Return the [X, Y] coordinate for the center point of the cell that contains the specified text.  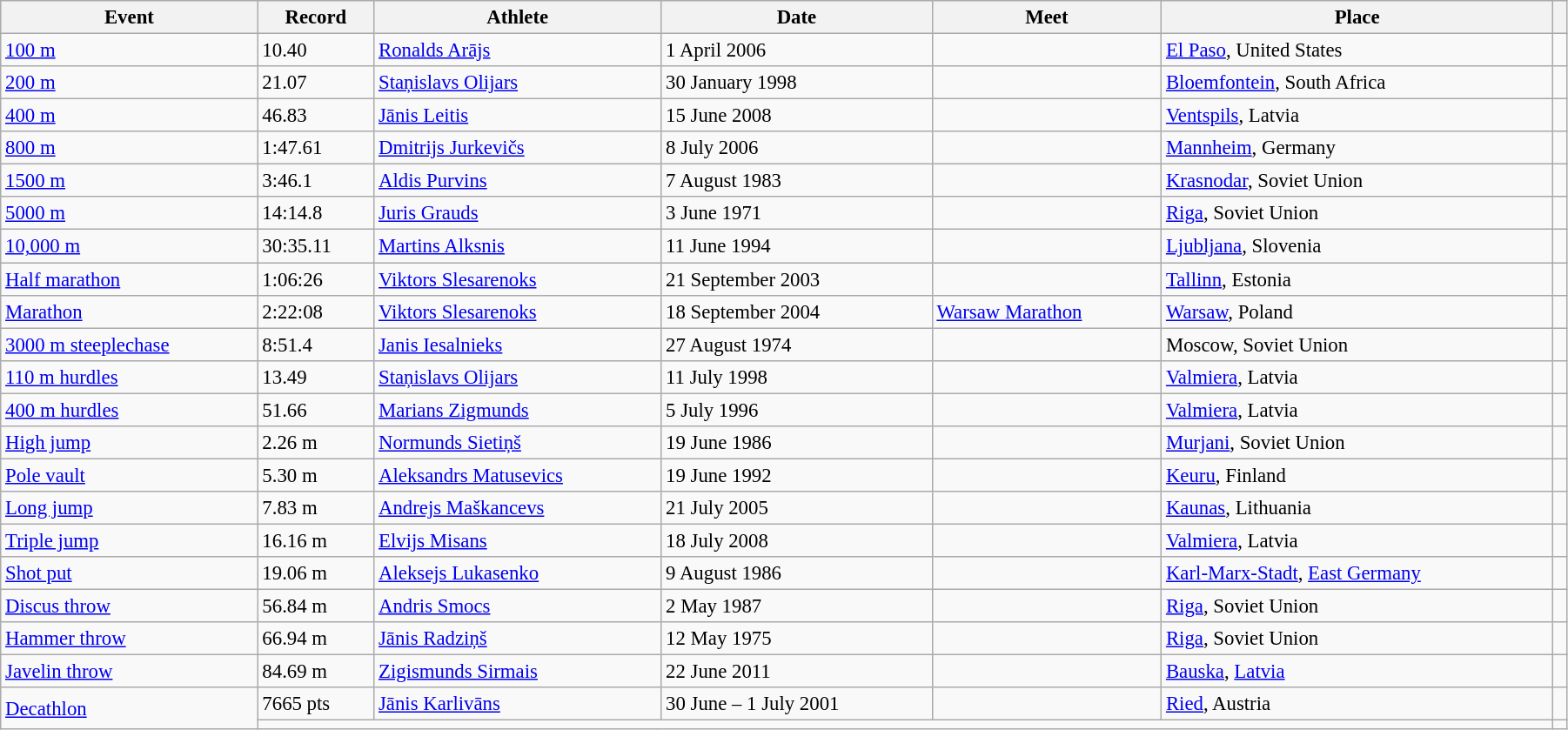
5.30 m [316, 475]
100 m [129, 50]
Aleksandrs Matusevics [518, 475]
1:47.61 [316, 148]
3:46.1 [316, 181]
Shot put [129, 573]
Long jump [129, 508]
Record [316, 17]
El Paso, United States [1357, 50]
46.83 [316, 116]
Mannheim, Germany [1357, 148]
2:22:08 [316, 311]
200 m [129, 83]
400 m hurdles [129, 410]
3000 m steeplechase [129, 345]
5000 m [129, 213]
Hammer throw [129, 639]
14:14.8 [316, 213]
Discus throw [129, 606]
8:51.4 [316, 345]
13.49 [316, 377]
Kaunas, Lithuania [1357, 508]
Marians Zigmunds [518, 410]
Ried, Austria [1357, 704]
Aleksejs Lukasenko [518, 573]
51.66 [316, 410]
Jānis Karlivāns [518, 704]
Meet [1047, 17]
Event [129, 17]
Ljubljana, Slovenia [1357, 246]
Date [797, 17]
Moscow, Soviet Union [1357, 345]
Andrejs Maškancevs [518, 508]
Martins Alksnis [518, 246]
Warsaw, Poland [1357, 311]
21 September 2003 [797, 279]
21 July 2005 [797, 508]
8 July 2006 [797, 148]
Tallinn, Estonia [1357, 279]
Pole vault [129, 475]
21.07 [316, 83]
11 July 1998 [797, 377]
Krasnodar, Soviet Union [1357, 181]
1:06:26 [316, 279]
3 June 1971 [797, 213]
30:35.11 [316, 246]
27 August 1974 [797, 345]
1 April 2006 [797, 50]
16.16 m [316, 540]
5 July 1996 [797, 410]
Jānis Radziņš [518, 639]
12 May 1975 [797, 639]
Normunds Sietiņš [518, 443]
18 September 2004 [797, 311]
19 June 1986 [797, 443]
30 January 1998 [797, 83]
Zigismunds Sirmais [518, 672]
Half marathon [129, 279]
1500 m [129, 181]
Dmitrijs Jurkevičs [518, 148]
Keuru, Finland [1357, 475]
Triple jump [129, 540]
22 June 2011 [797, 672]
Place [1357, 17]
Bauska, Latvia [1357, 672]
56.84 m [316, 606]
Bloemfontein, South Africa [1357, 83]
2.26 m [316, 443]
Juris Grauds [518, 213]
Warsaw Marathon [1047, 311]
Marathon [129, 311]
10.40 [316, 50]
Aldis Purvins [518, 181]
800 m [129, 148]
30 June – 1 July 2001 [797, 704]
Decathlon [129, 708]
Janis Iesalnieks [518, 345]
2 May 1987 [797, 606]
Ronalds Arājs [518, 50]
110 m hurdles [129, 377]
Murjani, Soviet Union [1357, 443]
9 August 1986 [797, 573]
7.83 m [316, 508]
Jānis Leitis [518, 116]
Elvijs Misans [518, 540]
19.06 m [316, 573]
Ventspils, Latvia [1357, 116]
18 July 2008 [797, 540]
Athlete [518, 17]
10,000 m [129, 246]
84.69 m [316, 672]
Andris Smocs [518, 606]
15 June 2008 [797, 116]
11 June 1994 [797, 246]
7665 pts [316, 704]
Karl-Marx-Stadt, East Germany [1357, 573]
High jump [129, 443]
66.94 m [316, 639]
400 m [129, 116]
19 June 1992 [797, 475]
Javelin throw [129, 672]
7 August 1983 [797, 181]
